Provide the [X, Y] coordinate of the cell's center where the given text is located.  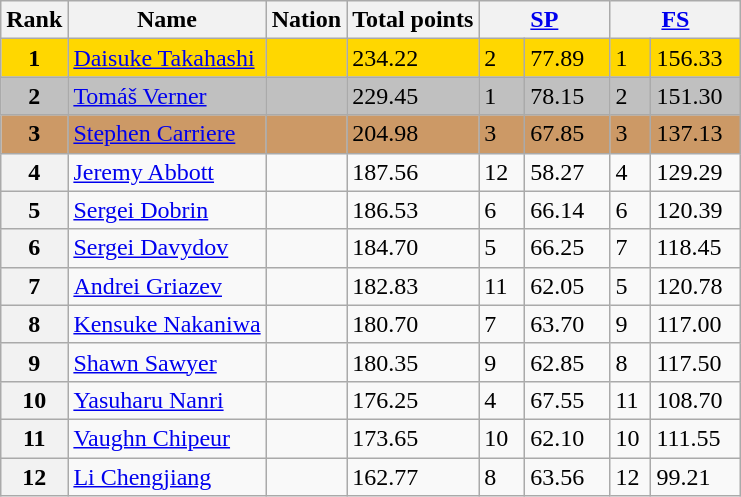
180.35 [413, 362]
Name [167, 20]
62.85 [568, 362]
Stephen Carriere [167, 134]
137.13 [696, 134]
Sergei Dobrin [167, 210]
62.10 [568, 438]
Rank [34, 20]
63.70 [568, 324]
62.05 [568, 286]
63.56 [568, 477]
156.33 [696, 58]
117.00 [696, 324]
FS [676, 20]
186.53 [413, 210]
67.85 [568, 134]
118.45 [696, 248]
176.25 [413, 400]
151.30 [696, 96]
Sergei Davydov [167, 248]
Vaughn Chipeur [167, 438]
120.78 [696, 286]
Li Chengjiang [167, 477]
Tomáš Verner [167, 96]
Kensuke Nakaniwa [167, 324]
187.56 [413, 172]
Yasuharu Nanri [167, 400]
67.55 [568, 400]
Nation [306, 20]
204.98 [413, 134]
58.27 [568, 172]
Daisuke Takahashi [167, 58]
Total points [413, 20]
111.55 [696, 438]
234.22 [413, 58]
66.14 [568, 210]
99.21 [696, 477]
120.39 [696, 210]
173.65 [413, 438]
180.70 [413, 324]
117.50 [696, 362]
129.29 [696, 172]
SP [544, 20]
77.89 [568, 58]
66.25 [568, 248]
108.70 [696, 400]
Jeremy Abbott [167, 172]
184.70 [413, 248]
162.77 [413, 477]
78.15 [568, 96]
Andrei Griazev [167, 286]
182.83 [413, 286]
229.45 [413, 96]
Shawn Sawyer [167, 362]
